Locate the cell with the specified text and output its [x, y] center coordinate. 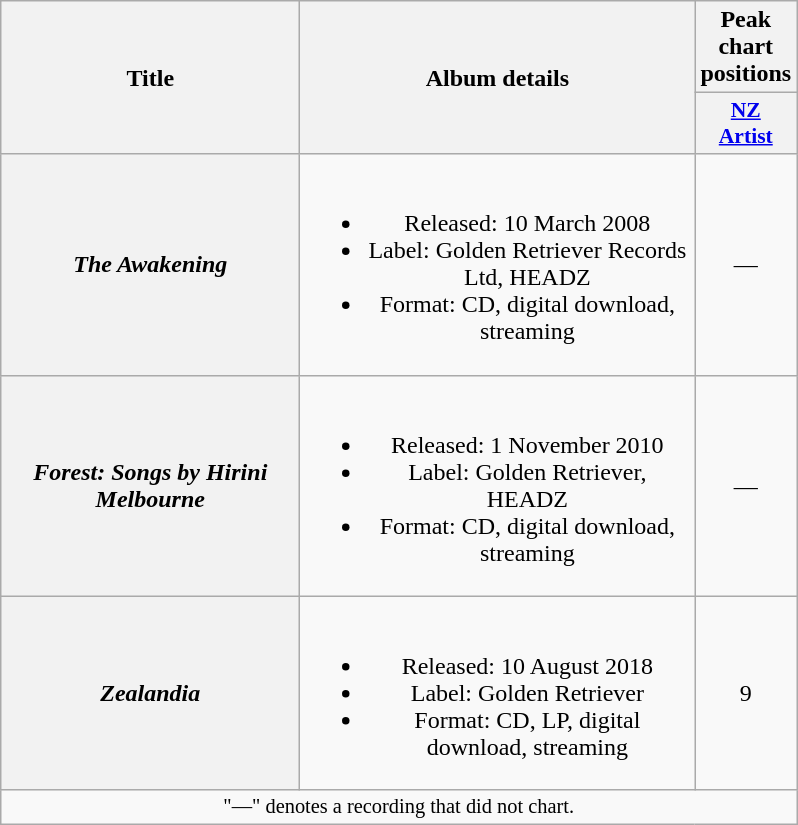
9 [746, 693]
The Awakening [150, 264]
Released: 1 November 2010Label: Golden Retriever, HEADZFormat: CD, digital download, streaming [498, 486]
"—" denotes a recording that did not chart. [399, 807]
Forest: Songs by Hirini Melbourne [150, 486]
Zealandia [150, 693]
NZArtist [746, 124]
Released: 10 March 2008Label: Golden Retriever Records Ltd, HEADZFormat: CD, digital download, streaming [498, 264]
Released: 10 August 2018Label: Golden RetrieverFormat: CD, LP, digital download, streaming [498, 693]
Title [150, 78]
Peak chart positions [746, 47]
Album details [498, 78]
